Locate the cell with the specified text and output its (X, Y) center coordinate. 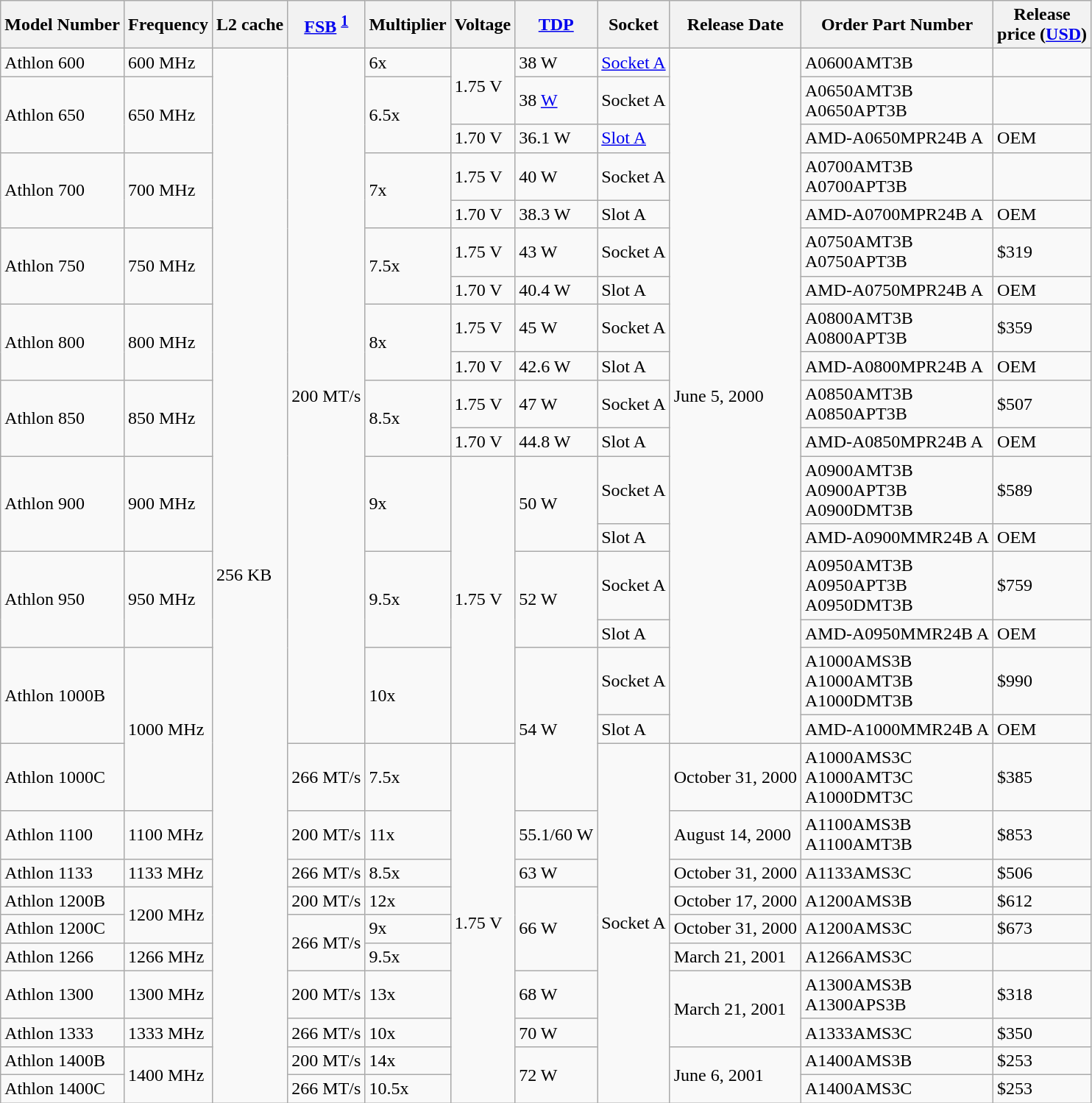
40 W (556, 177)
AMD-A0800MPR24B A (896, 366)
$318 (1042, 995)
A0800AMT3BA0800APT3B (896, 328)
A0750AMT3BA0750APT3B (896, 252)
Athlon 750 (63, 266)
13x (408, 995)
Release Date (735, 25)
Athlon 1333 (63, 1032)
Order Part Number (896, 25)
A0700AMT3BA0700APT3B (896, 177)
750 MHz (168, 266)
Athlon 1200C (63, 929)
A0600AMT3B (896, 63)
1200 MHz (168, 915)
A1133AMS3C (896, 873)
44.8 W (556, 441)
800 MHz (168, 341)
A0950AMT3BA0950APT3BA0950DMT3B (896, 586)
Multiplier (408, 25)
Athlon 1400B (63, 1060)
AMD-A0950MMR24B A (896, 634)
Athlon 1400C (63, 1088)
900 MHz (168, 504)
$319 (1042, 252)
54 W (556, 729)
A1333AMS3C (896, 1032)
40.4 W (556, 290)
1333 MHz (168, 1032)
AMD-A0700MPR24B A (896, 214)
Athlon 1000C (63, 777)
June 5, 2000 (735, 396)
A1000AMS3BA1000AMT3BA1000DMT3B (896, 681)
Athlon 950 (63, 600)
June 6, 2001 (735, 1074)
42.6 W (556, 366)
Athlon 650 (63, 115)
$759 (1042, 586)
Athlon 1100 (63, 834)
Athlon 800 (63, 341)
1133 MHz (168, 873)
$589 (1042, 490)
8x (408, 341)
70 W (556, 1032)
$673 (1042, 929)
A1000AMS3CA1000AMT3CA1000DMT3C (896, 777)
14x (408, 1060)
6x (408, 63)
66 W (556, 929)
A1200AMS3C (896, 929)
600 MHz (168, 63)
72 W (556, 1074)
1000 MHz (168, 729)
L2 cache (249, 25)
Athlon 850 (63, 418)
1100 MHz (168, 834)
$507 (1042, 403)
55.1/60 W (556, 834)
$359 (1042, 328)
A1200AMS3B (896, 901)
Athlon 1200B (63, 901)
Releaseprice (USD) (1042, 25)
AMD-A0750MPR24B A (896, 290)
47 W (556, 403)
12x (408, 901)
36.1 W (556, 138)
1300 MHz (168, 995)
950 MHz (168, 600)
650 MHz (168, 115)
AMD-A0900MMR24B A (896, 538)
August 14, 2000 (735, 834)
Socket (634, 25)
63 W (556, 873)
TDP (556, 25)
FSB 1 (327, 25)
A1400AMS3C (896, 1088)
Voltage (483, 25)
October 17, 2000 (735, 901)
256 KB (249, 575)
A1300AMS3BA1300APS3B (896, 995)
850 MHz (168, 418)
A1100AMS3BA1100AMT3B (896, 834)
AMD-A0650MPR24B A (896, 138)
$990 (1042, 681)
Athlon 900 (63, 504)
Athlon 1300 (63, 995)
10.5x (408, 1088)
Athlon 1133 (63, 873)
Athlon 1000B (63, 695)
1400 MHz (168, 1074)
A1400AMS3B (896, 1060)
6.5x (408, 115)
$853 (1042, 834)
Model Number (63, 25)
43 W (556, 252)
38.3 W (556, 214)
52 W (556, 600)
AMD-A1000MMR24B A (896, 729)
700 MHz (168, 190)
A0850AMT3BA0850APT3B (896, 403)
1266 MHz (168, 957)
50 W (556, 504)
A0650AMT3BA0650APT3B (896, 100)
Athlon 600 (63, 63)
$612 (1042, 901)
Athlon 700 (63, 190)
$385 (1042, 777)
68 W (556, 995)
A0900AMT3BA0900APT3BA0900DMT3B (896, 490)
Frequency (168, 25)
$350 (1042, 1032)
A1266AMS3C (896, 957)
AMD-A0850MPR24B A (896, 441)
Athlon 1266 (63, 957)
$506 (1042, 873)
7x (408, 190)
11x (408, 834)
45 W (556, 328)
